Find where the given text appears and provide that cell's center as (X, Y) coordinate. 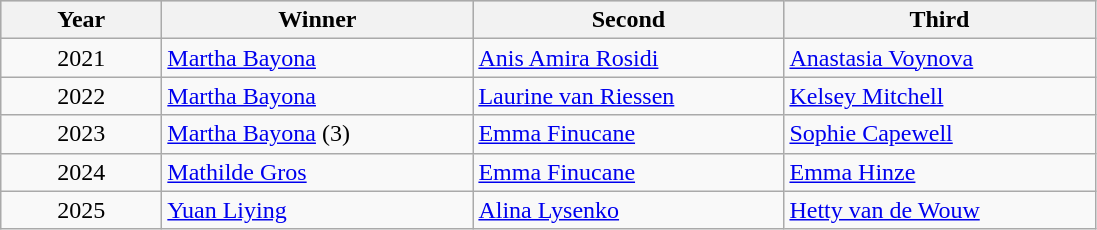
2021 (82, 58)
Laurine van Riessen (628, 96)
Hetty van de Wouw (940, 210)
Second (628, 20)
Winner (318, 20)
2024 (82, 172)
Alina Lysenko (628, 210)
2025 (82, 210)
2022 (82, 96)
Third (940, 20)
Sophie Capewell (940, 134)
Yuan Liying (318, 210)
Martha Bayona (3) (318, 134)
2023 (82, 134)
Kelsey Mitchell (940, 96)
Year (82, 20)
Mathilde Gros (318, 172)
Emma Hinze (940, 172)
Anastasia Voynova (940, 58)
Anis Amira Rosidi (628, 58)
